Return [X, Y] of the center of cell containing provided text 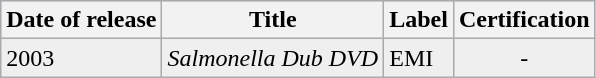
Certification [524, 20]
EMI [419, 58]
- [524, 58]
Label [419, 20]
Date of release [82, 20]
Salmonella Dub DVD [273, 58]
Title [273, 20]
2003 [82, 58]
